Extract the (x, y) coordinate from the center of the cell holding the provided text.  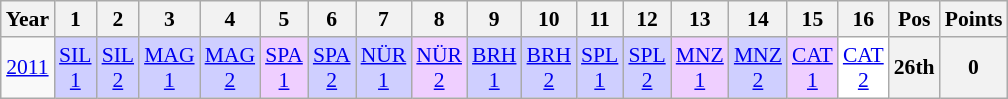
10 (550, 19)
CAT1 (812, 68)
1 (76, 19)
11 (600, 19)
MNZ1 (700, 68)
BRH2 (550, 68)
2 (118, 19)
SPA2 (332, 68)
Pos (914, 19)
14 (758, 19)
26th (914, 68)
6 (332, 19)
16 (864, 19)
SPL1 (600, 68)
5 (284, 19)
3 (170, 19)
Year (28, 19)
SIL2 (118, 68)
BRH1 (494, 68)
MAG2 (230, 68)
SIL1 (76, 68)
12 (646, 19)
SPA1 (284, 68)
NÜR2 (439, 68)
MNZ2 (758, 68)
NÜR1 (384, 68)
2011 (28, 68)
13 (700, 19)
9 (494, 19)
0 (974, 68)
4 (230, 19)
MAG1 (170, 68)
CAT2 (864, 68)
SPL2 (646, 68)
15 (812, 19)
Points (974, 19)
7 (384, 19)
8 (439, 19)
